For the text-containing cell, return its midpoint in [x, y] coordinate format. 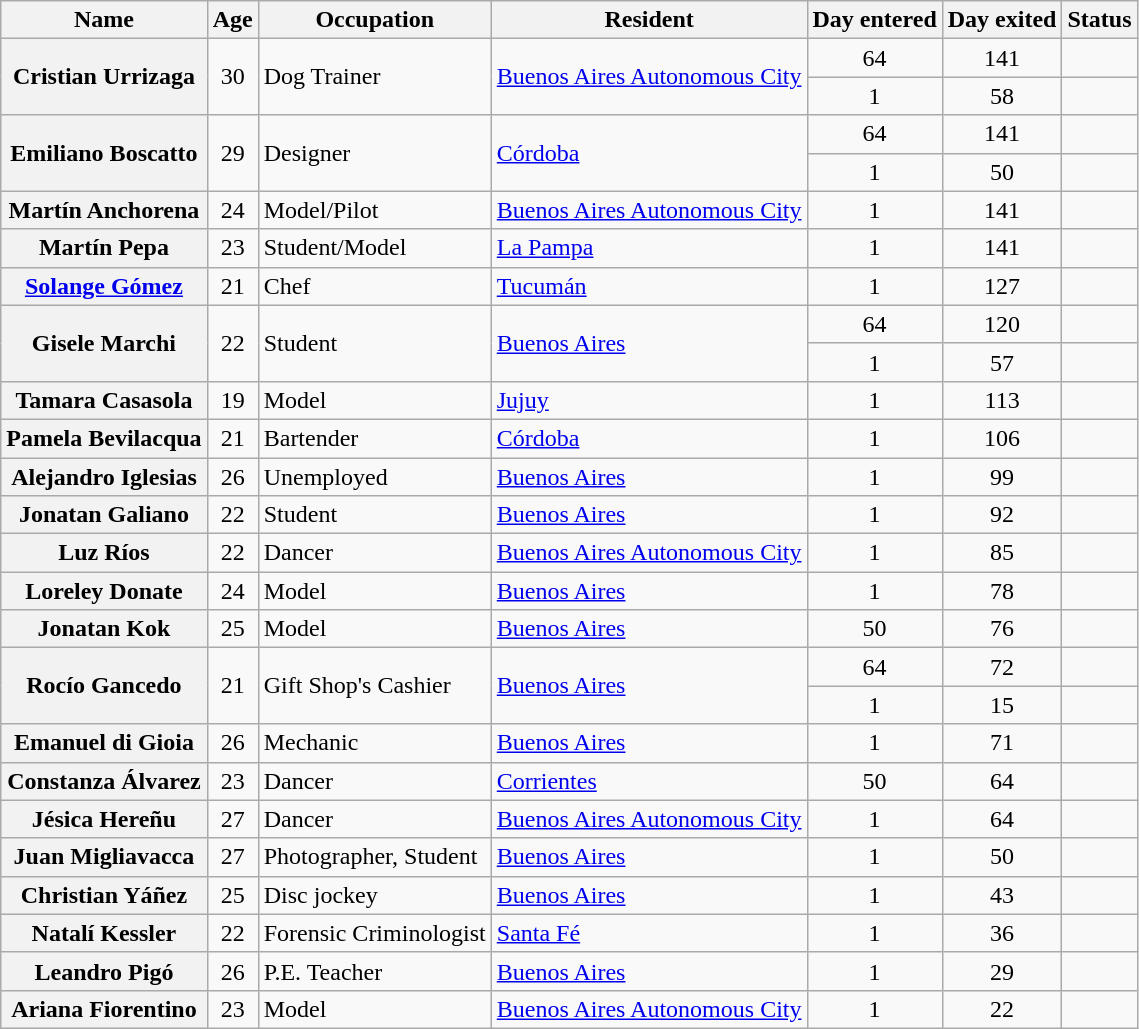
Resident [649, 20]
78 [1002, 591]
Day exited [1002, 20]
Occupation [374, 20]
La Pampa [649, 248]
36 [1002, 933]
Dog Trainer [374, 77]
Name [104, 20]
Chef [374, 286]
Jonatan Galiano [104, 515]
Designer [374, 153]
71 [1002, 743]
Pamela Bevilacqua [104, 438]
Alejandro Iglesias [104, 477]
Jujuy [649, 400]
Gift Shop's Cashier [374, 686]
30 [232, 77]
Gisele Marchi [104, 343]
Day entered [874, 20]
57 [1002, 362]
120 [1002, 324]
Tamara Casasola [104, 400]
Emiliano Boscatto [104, 153]
85 [1002, 553]
76 [1002, 629]
Unemployed [374, 477]
Tucumán [649, 286]
127 [1002, 286]
92 [1002, 515]
Loreley Donate [104, 591]
113 [1002, 400]
Martín Pepa [104, 248]
Forensic Criminologist [374, 933]
Status [1100, 20]
19 [232, 400]
Juan Migliavacca [104, 857]
Age [232, 20]
Leandro Pigó [104, 971]
106 [1002, 438]
Cristian Urrizaga [104, 77]
Constanza Álvarez [104, 781]
Martín Anchorena [104, 210]
Rocío Gancedo [104, 686]
58 [1002, 96]
99 [1002, 477]
Mechanic [374, 743]
Bartender [374, 438]
Christian Yáñez [104, 895]
43 [1002, 895]
Jonatan Kok [104, 629]
Natalí Kessler [104, 933]
Luz Ríos [104, 553]
Model/Pilot [374, 210]
Emanuel di Gioia [104, 743]
Student/Model [374, 248]
Corrientes [649, 781]
Disc jockey [374, 895]
Photographer, Student [374, 857]
Jésica Hereñu [104, 819]
15 [1002, 705]
Santa Fé [649, 933]
P.E. Teacher [374, 971]
Solange Gómez [104, 286]
Ariana Fiorentino [104, 1009]
72 [1002, 667]
